Determine the (x, y) coordinate at the center of the cell enclosing the given text.  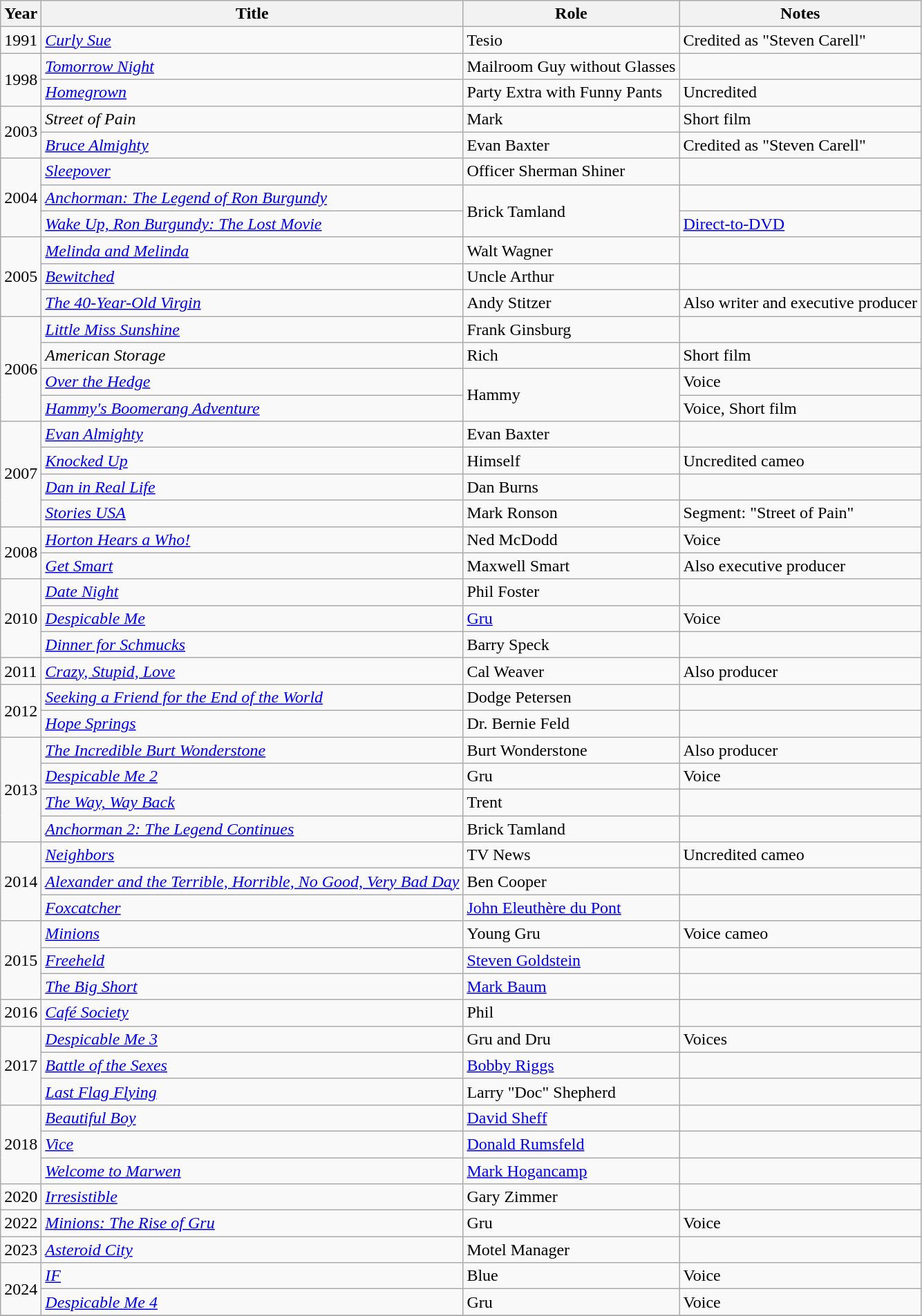
Seeking a Friend for the End of the World (252, 697)
Dan in Real Life (252, 487)
Dr. Bernie Feld (571, 723)
2007 (21, 474)
Asteroid City (252, 1250)
Voice cameo (800, 934)
2014 (21, 881)
American Storage (252, 356)
David Sheff (571, 1118)
Donald Rumsfeld (571, 1144)
Wake Up, Ron Burgundy: The Lost Movie (252, 224)
2011 (21, 671)
Cal Weaver (571, 671)
2017 (21, 1065)
Steven Goldstein (571, 960)
Hammy (571, 395)
Anchorman: The Legend of Ron Burgundy (252, 198)
Despicable Me 2 (252, 776)
Over the Hedge (252, 382)
Dodge Petersen (571, 697)
Evan Almighty (252, 435)
Knocked Up (252, 461)
Battle of the Sexes (252, 1065)
The Way, Way Back (252, 803)
Also writer and executive producer (800, 303)
Officer Sherman Shiner (571, 171)
1998 (21, 79)
Little Miss Sunshine (252, 330)
Burt Wonderstone (571, 750)
Date Night (252, 592)
Voices (800, 1039)
2018 (21, 1144)
TV News (571, 855)
Mark Baum (571, 986)
Direct-to-DVD (800, 224)
2008 (21, 553)
Café Society (252, 1013)
The Incredible Burt Wonderstone (252, 750)
The Big Short (252, 986)
IF (252, 1276)
2005 (21, 276)
Irresistible (252, 1197)
Phil (571, 1013)
Dinner for Schmucks (252, 645)
2022 (21, 1223)
2020 (21, 1197)
Gru and Dru (571, 1039)
Dan Burns (571, 487)
Walt Wagner (571, 250)
Despicable Me 4 (252, 1302)
2010 (21, 618)
Year (21, 14)
2006 (21, 369)
Tomorrow Night (252, 66)
Alexander and the Terrible, Horrible, No Good, Very Bad Day (252, 881)
Minions: The Rise of Gru (252, 1223)
Uncle Arthur (571, 276)
Get Smart (252, 566)
Ben Cooper (571, 881)
Welcome to Marwen (252, 1171)
2016 (21, 1013)
Party Extra with Funny Pants (571, 93)
Mark (571, 119)
Bewitched (252, 276)
Mark Hogancamp (571, 1171)
Vice (252, 1144)
Crazy, Stupid, Love (252, 671)
Larry "Doc" Shepherd (571, 1091)
Stories USA (252, 513)
Horton Hears a Who! (252, 540)
Bruce Almighty (252, 145)
1991 (21, 40)
Voice, Short film (800, 408)
Barry Speck (571, 645)
Melinda and Melinda (252, 250)
Tesio (571, 40)
Trent (571, 803)
Rich (571, 356)
Despicable Me 3 (252, 1039)
Motel Manager (571, 1250)
2003 (21, 132)
Phil Foster (571, 592)
Title (252, 14)
Neighbors (252, 855)
Gary Zimmer (571, 1197)
Minions (252, 934)
2013 (21, 789)
The 40-Year-Old Virgin (252, 303)
Hope Springs (252, 723)
Beautiful Boy (252, 1118)
Segment: "Street of Pain" (800, 513)
Sleepover (252, 171)
Mailroom Guy without Glasses (571, 66)
2012 (21, 710)
2023 (21, 1250)
Curly Sue (252, 40)
Young Gru (571, 934)
Anchorman 2: The Legend Continues (252, 829)
Uncredited (800, 93)
Last Flag Flying (252, 1091)
Street of Pain (252, 119)
Maxwell Smart (571, 566)
Freeheld (252, 960)
Also executive producer (800, 566)
Hammy's Boomerang Adventure (252, 408)
Andy Stitzer (571, 303)
John Eleuthère du Pont (571, 908)
Role (571, 14)
Ned McDodd (571, 540)
2015 (21, 960)
Despicable Me (252, 618)
Homegrown (252, 93)
Foxcatcher (252, 908)
Frank Ginsburg (571, 330)
Blue (571, 1276)
Notes (800, 14)
2024 (21, 1289)
2004 (21, 198)
Mark Ronson (571, 513)
Himself (571, 461)
Bobby Riggs (571, 1065)
